Scan for the cell matching the given text and deliver its (x, y) coordinate at center. 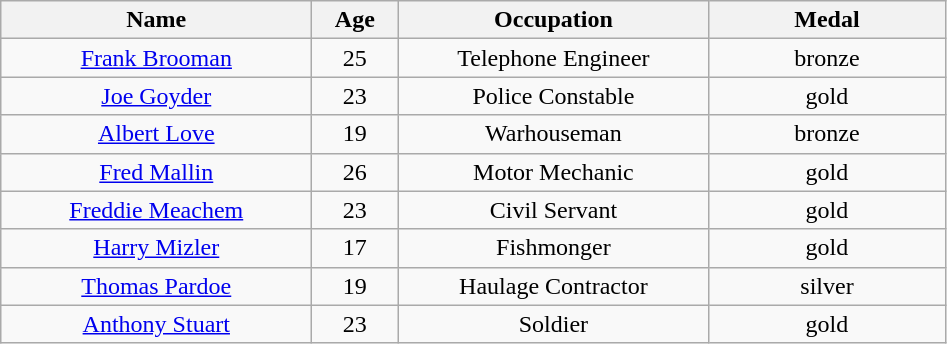
Frank Brooman (156, 58)
Freddie Meachem (156, 210)
Haulage Contractor (554, 286)
Name (156, 20)
Police Constable (554, 96)
Fishmonger (554, 248)
Albert Love (156, 134)
Age (355, 20)
Occupation (554, 20)
Civil Servant (554, 210)
25 (355, 58)
Soldier (554, 324)
Warhouseman (554, 134)
Joe Goyder (156, 96)
Medal (827, 20)
Harry Mizler (156, 248)
silver (827, 286)
Anthony Stuart (156, 324)
26 (355, 172)
Thomas Pardoe (156, 286)
17 (355, 248)
Motor Mechanic (554, 172)
Telephone Engineer (554, 58)
Fred Mallin (156, 172)
